Pinpoint the cell where the given text exists, returning its [X, Y] midpoint coordinate. 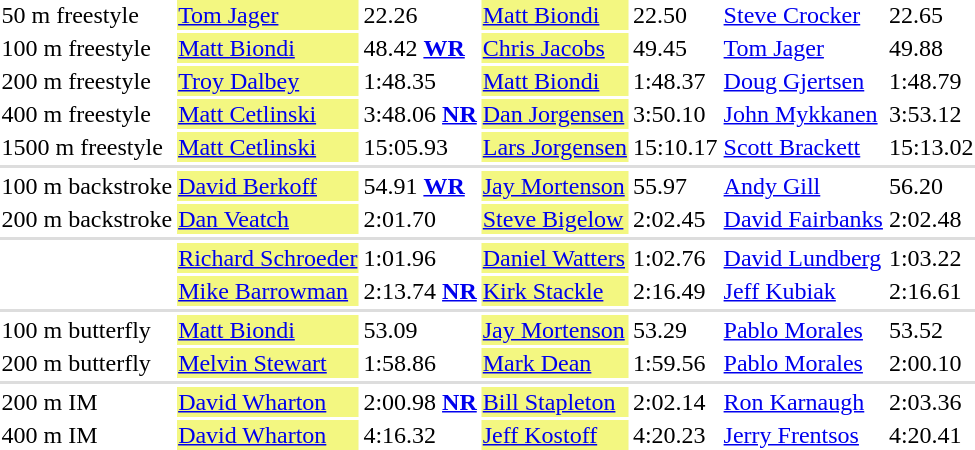
4:20.23 [675, 435]
4:20.41 [931, 435]
200 m IM [87, 402]
2:02.48 [931, 219]
Mark Dean [554, 363]
15:13.02 [931, 147]
15:10.17 [675, 147]
100 m butterfly [87, 330]
53.29 [675, 330]
Scott Brackett [803, 147]
Steve Crocker [803, 15]
Bill Stapleton [554, 402]
Richard Schroeder [268, 258]
3:53.12 [931, 114]
2:02.45 [675, 219]
Dan Veatch [268, 219]
2:00.98 NR [420, 402]
Troy Dalbey [268, 81]
100 m backstroke [87, 186]
Jeff Kostoff [554, 435]
3:48.06 NR [420, 114]
Jeff Kubiak [803, 291]
53.09 [420, 330]
Melvin Stewart [268, 363]
15:05.93 [420, 147]
400 m freestyle [87, 114]
2:01.70 [420, 219]
50 m freestyle [87, 15]
2:16.61 [931, 291]
John Mykkanen [803, 114]
54.91 WR [420, 186]
1:59.56 [675, 363]
49.88 [931, 48]
100 m freestyle [87, 48]
1500 m freestyle [87, 147]
Jerry Frentsos [803, 435]
3:50.10 [675, 114]
22.50 [675, 15]
Steve Bigelow [554, 219]
David Berkoff [268, 186]
2:16.49 [675, 291]
1:48.79 [931, 81]
55.97 [675, 186]
200 m backstroke [87, 219]
Kirk Stackle [554, 291]
Doug Gjertsen [803, 81]
2:00.10 [931, 363]
2:03.36 [931, 402]
1:48.35 [420, 81]
1:03.22 [931, 258]
Dan Jorgensen [554, 114]
200 m butterfly [87, 363]
1:02.76 [675, 258]
Mike Barrowman [268, 291]
David Lundberg [803, 258]
22.26 [420, 15]
4:16.32 [420, 435]
Chris Jacobs [554, 48]
56.20 [931, 186]
2:02.14 [675, 402]
49.45 [675, 48]
400 m IM [87, 435]
Lars Jorgensen [554, 147]
2:13.74 NR [420, 291]
Andy Gill [803, 186]
Ron Karnaugh [803, 402]
53.52 [931, 330]
1:01.96 [420, 258]
1:48.37 [675, 81]
200 m freestyle [87, 81]
Daniel Watters [554, 258]
David Fairbanks [803, 219]
22.65 [931, 15]
48.42 WR [420, 48]
1:58.86 [420, 363]
